Pinpoint the cell where the given text exists, returning its (x, y) midpoint coordinate. 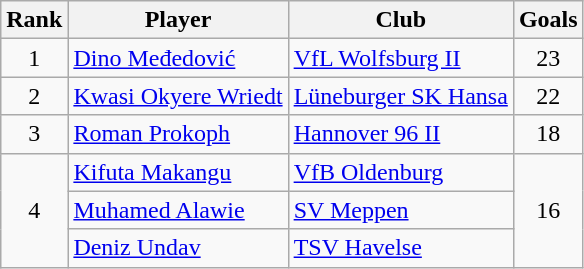
Kifuta Makangu (178, 172)
Player (178, 20)
Club (400, 20)
Kwasi Okyere Wriedt (178, 96)
Hannover 96 II (400, 134)
TSV Havelse (400, 248)
Lüneburger SK Hansa (400, 96)
Roman Prokoph (178, 134)
4 (34, 210)
Muhamed Alawie (178, 210)
Goals (548, 20)
18 (548, 134)
Dino Međedović (178, 58)
Rank (34, 20)
23 (548, 58)
VfL Wolfsburg II (400, 58)
VfB Oldenburg (400, 172)
1 (34, 58)
Deniz Undav (178, 248)
16 (548, 210)
2 (34, 96)
3 (34, 134)
22 (548, 96)
SV Meppen (400, 210)
